Output the (X, Y) coordinate of the center of the cell containing the given text.  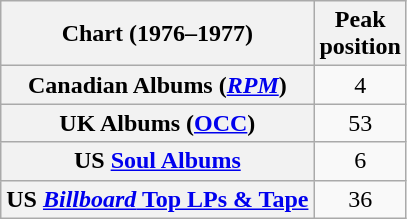
6 (360, 161)
36 (360, 199)
US Billboard Top LPs & Tape (158, 199)
US Soul Albums (158, 161)
Chart (1976–1977) (158, 34)
Canadian Albums (RPM) (158, 85)
Peakposition (360, 34)
UK Albums (OCC) (158, 123)
53 (360, 123)
4 (360, 85)
